Scan for the cell matching the given text and deliver its [X, Y] coordinate at center. 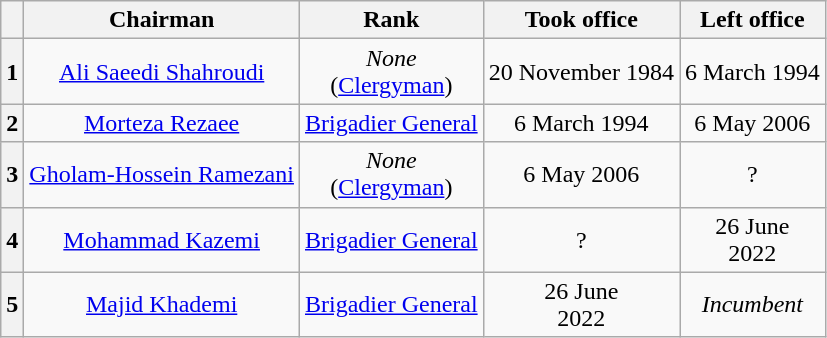
Incumbent [753, 304]
3 [12, 174]
20 November 1984 [581, 72]
Took office [581, 20]
Rank [391, 20]
Gholam-Hossein Ramezani [162, 174]
Left office [753, 20]
2 [12, 123]
1 [12, 72]
4 [12, 240]
Mohammad Kazemi [162, 240]
5 [12, 304]
Chairman [162, 20]
Ali Saeedi Shahroudi [162, 72]
Morteza Rezaee [162, 123]
Majid Khademi [162, 304]
